Identify which cell holds the provided text, then report its [X, Y] central coordinate. 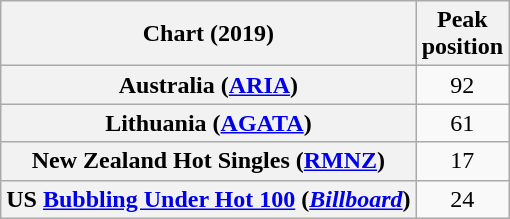
Australia (ARIA) [208, 85]
17 [462, 161]
Peakposition [462, 34]
US Bubbling Under Hot 100 (Billboard) [208, 199]
92 [462, 85]
Lithuania (AGATA) [208, 123]
24 [462, 199]
New Zealand Hot Singles (RMNZ) [208, 161]
61 [462, 123]
Chart (2019) [208, 34]
